Search for the cell housing the specified text and yield its (x, y) center coordinate. 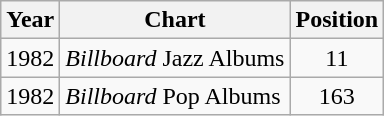
Billboard Pop Albums (175, 96)
Year (30, 20)
Position (337, 20)
Billboard Jazz Albums (175, 58)
11 (337, 58)
163 (337, 96)
Chart (175, 20)
